Pinpoint the cell where the given text exists, returning its (x, y) midpoint coordinate. 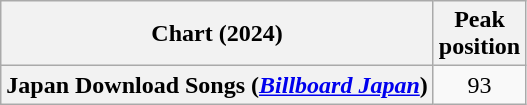
Peakposition (479, 34)
Chart (2024) (218, 34)
Japan Download Songs (Billboard Japan) (218, 85)
93 (479, 85)
